Scan for the cell matching the given text and deliver its (X, Y) coordinate at center. 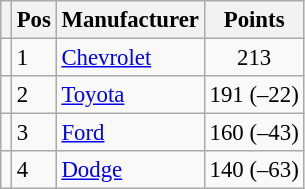
Dodge (130, 170)
4 (34, 170)
Points (254, 20)
Ford (130, 133)
140 (–63) (254, 170)
3 (34, 133)
160 (–43) (254, 133)
2 (34, 95)
Toyota (130, 95)
1 (34, 58)
Chevrolet (130, 58)
Manufacturer (130, 20)
191 (–22) (254, 95)
Pos (34, 20)
213 (254, 58)
